Pinpoint the cell where the given text exists, returning its (X, Y) midpoint coordinate. 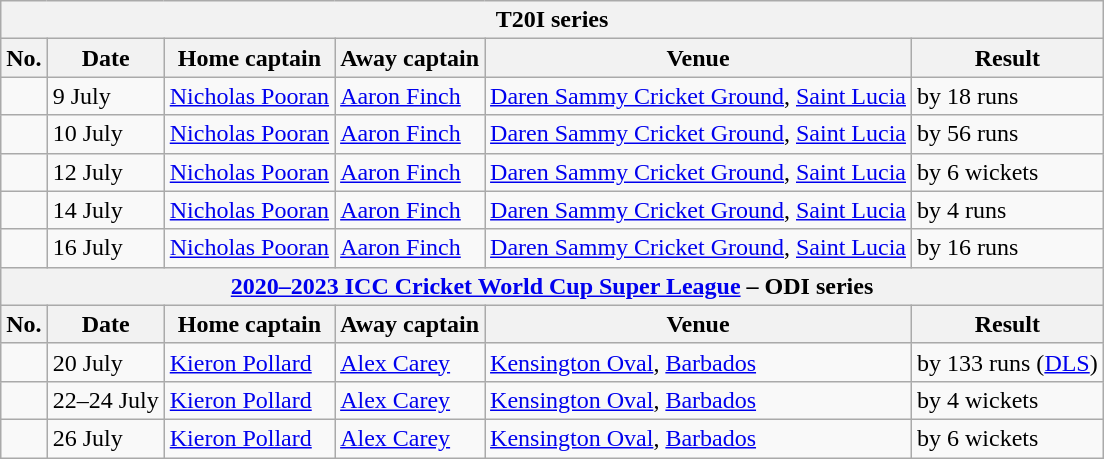
2020–2023 ICC Cricket World Cup Super League – ODI series (552, 286)
22–24 July (106, 400)
by 4 runs (1008, 210)
9 July (106, 96)
by 133 runs (DLS) (1008, 362)
14 July (106, 210)
20 July (106, 362)
T20I series (552, 20)
16 July (106, 248)
12 July (106, 172)
10 July (106, 134)
26 July (106, 438)
by 56 runs (1008, 134)
by 18 runs (1008, 96)
by 16 runs (1008, 248)
by 4 wickets (1008, 400)
